Detect which cell encompasses the target text, then output its [X, Y] center coordinate. 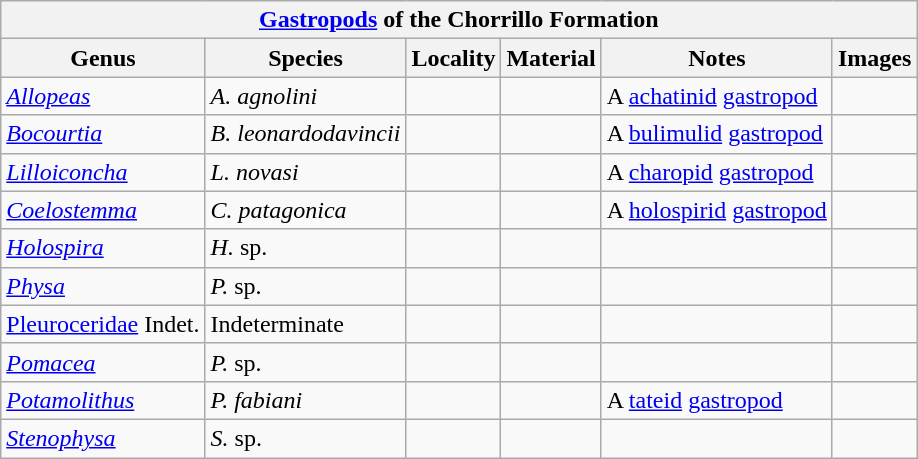
Stenophysa [103, 438]
A bulimulid gastropod [716, 134]
L. novasi [306, 172]
A charopid gastropod [716, 172]
Gastropods of the Chorrillo Formation [459, 20]
Species [306, 58]
Allopeas [103, 96]
Lilloiconcha [103, 172]
P. fabiani [306, 400]
Notes [716, 58]
Holospira [103, 248]
B. leonardodavincii [306, 134]
Bocourtia [103, 134]
A holospirid gastropod [716, 210]
A. agnolini [306, 96]
Genus [103, 58]
Locality [454, 58]
A achatinid gastropod [716, 96]
Pomacea [103, 362]
Pleuroceridae Indet. [103, 324]
S. sp. [306, 438]
C. patagonica [306, 210]
Indeterminate [306, 324]
Material [551, 58]
H. sp. [306, 248]
Potamolithus [103, 400]
A tateid gastropod [716, 400]
Coelostemma [103, 210]
Images [874, 58]
Physa [103, 286]
